Output the [X, Y] coordinate of the center of the cell containing the given text.  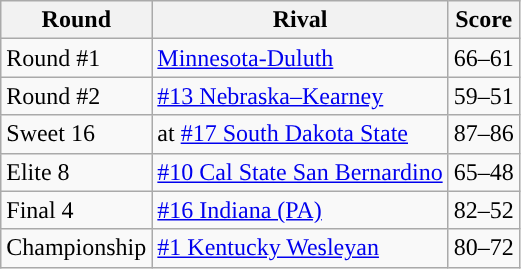
Score [484, 20]
Rival [300, 20]
82–52 [484, 210]
Round #2 [76, 96]
Round [76, 20]
59–51 [484, 96]
Final 4 [76, 210]
#16 Indiana (PA) [300, 210]
Round #1 [76, 58]
Minnesota-Duluth [300, 58]
Elite 8 [76, 172]
#10 Cal State San Bernardino [300, 172]
66–61 [484, 58]
80–72 [484, 248]
87–86 [484, 134]
#13 Nebraska–Kearney [300, 96]
65–48 [484, 172]
Championship [76, 248]
Sweet 16 [76, 134]
#1 Kentucky Wesleyan [300, 248]
at #17 South Dakota State [300, 134]
